Find where the given text appears and provide that cell's center as (X, Y) coordinate. 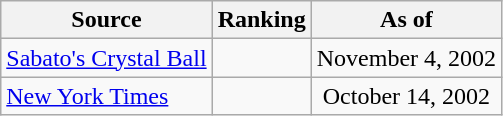
As of (406, 20)
Source (106, 20)
Sabato's Crystal Ball (106, 58)
New York Times (106, 96)
Ranking (262, 20)
November 4, 2002 (406, 58)
October 14, 2002 (406, 96)
